Pinpoint the cell where the given text exists, returning its (X, Y) midpoint coordinate. 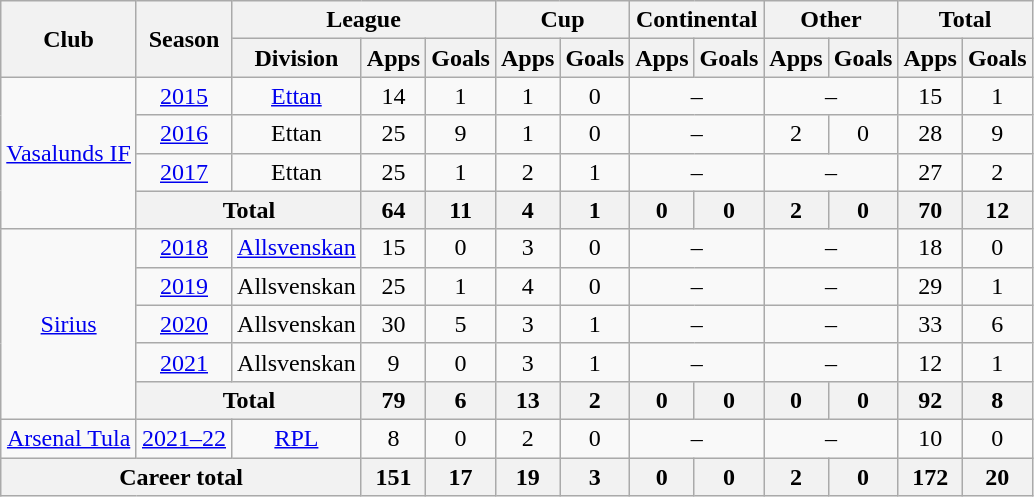
18 (930, 248)
Other (831, 20)
Arsenal Tula (69, 438)
11 (461, 210)
2021 (184, 362)
29 (930, 286)
33 (930, 324)
27 (930, 172)
2019 (184, 286)
5 (461, 324)
Club (69, 39)
10 (930, 438)
Division (297, 58)
30 (393, 324)
RPL (297, 438)
Season (184, 39)
92 (930, 400)
2016 (184, 134)
2017 (184, 172)
2020 (184, 324)
17 (461, 477)
151 (393, 477)
79 (393, 400)
70 (930, 210)
Vasalunds IF (69, 153)
2021–22 (184, 438)
14 (393, 96)
172 (930, 477)
2018 (184, 248)
Sirius (69, 324)
20 (997, 477)
Career total (182, 477)
13 (527, 400)
2015 (184, 96)
League (364, 20)
19 (527, 477)
Continental (697, 20)
64 (393, 210)
28 (930, 134)
Cup (562, 20)
